Detect which cell encompasses the target text, then output its [x, y] center coordinate. 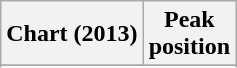
Chart (2013) [72, 34]
Peakposition [189, 34]
